Identify which cell holds the provided text, then report its (X, Y) central coordinate. 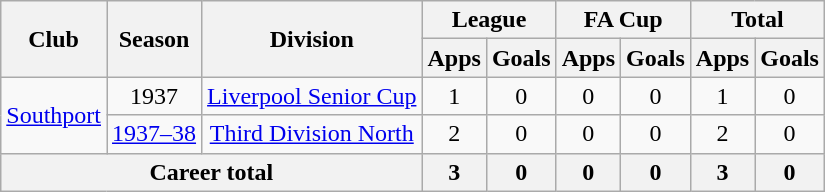
League (489, 20)
Season (154, 39)
Total (757, 20)
1937–38 (154, 134)
Liverpool Senior Cup (312, 96)
Southport (54, 115)
Division (312, 39)
Third Division North (312, 134)
Career total (212, 172)
1937 (154, 96)
Club (54, 39)
FA Cup (623, 20)
